Return [x, y] of the center of cell containing provided text 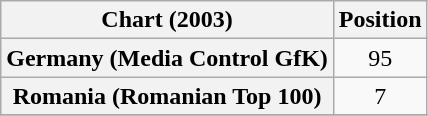
95 [380, 58]
7 [380, 96]
Germany (Media Control GfK) [168, 58]
Position [380, 20]
Romania (Romanian Top 100) [168, 96]
Chart (2003) [168, 20]
